Return (x, y) of the center of cell containing provided text 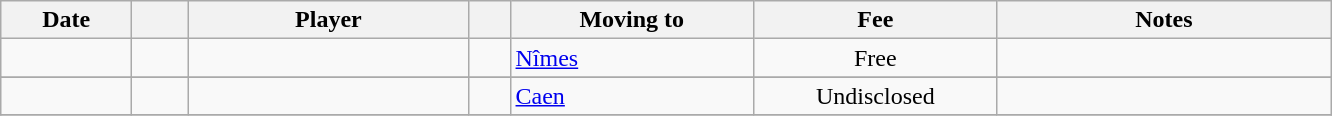
Moving to (632, 20)
Undisclosed (876, 96)
Fee (876, 20)
Date (66, 20)
Free (876, 58)
Nîmes (632, 58)
Player (328, 20)
Notes (1164, 20)
Caen (632, 96)
